Identify which cell holds the provided text, then report its (x, y) central coordinate. 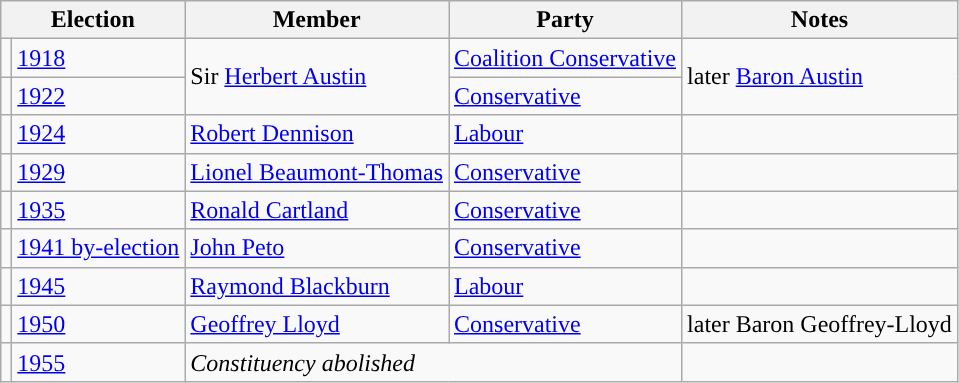
Robert Dennison (317, 134)
1918 (98, 58)
later Baron Austin (820, 77)
1922 (98, 96)
Member (317, 20)
Geoffrey Lloyd (317, 324)
Notes (820, 20)
1945 (98, 286)
later Baron Geoffrey-Lloyd (820, 324)
Election (93, 20)
1924 (98, 134)
Sir Herbert Austin (317, 77)
Coalition Conservative (564, 58)
1950 (98, 324)
John Peto (317, 248)
Raymond Blackburn (317, 286)
1935 (98, 210)
1941 by-election (98, 248)
1929 (98, 172)
Lionel Beaumont-Thomas (317, 172)
1955 (98, 362)
Constituency abolished (434, 362)
Party (564, 20)
Ronald Cartland (317, 210)
